Provide the [X, Y] coordinate of the cell's center where the given text is located.  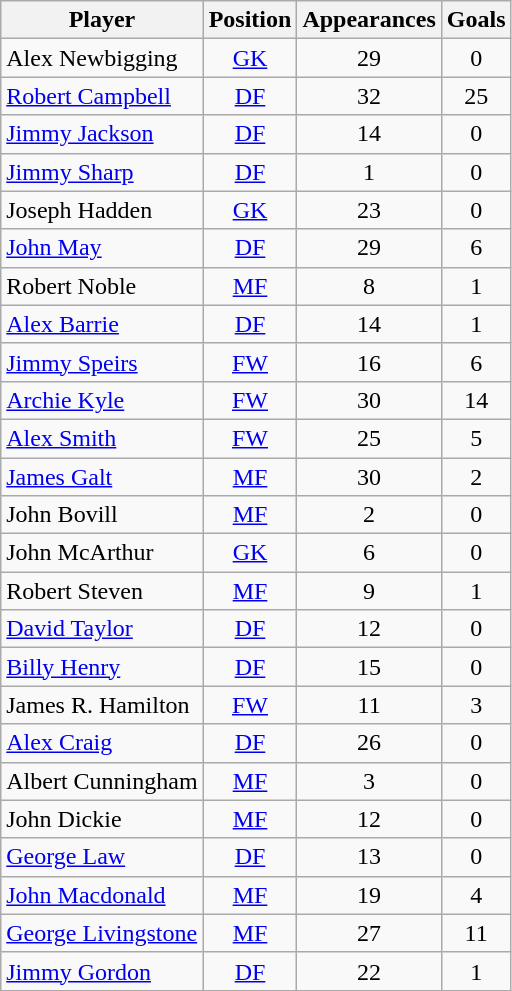
Robert Steven [102, 591]
John May [102, 248]
David Taylor [102, 629]
15 [369, 667]
8 [369, 286]
22 [369, 971]
Jimmy Jackson [102, 134]
Goals [476, 20]
George Livingstone [102, 933]
26 [369, 743]
Robert Noble [102, 286]
John Dickie [102, 819]
John Bovill [102, 515]
9 [369, 591]
16 [369, 362]
32 [369, 96]
4 [476, 895]
5 [476, 438]
Jimmy Sharp [102, 172]
Alex Smith [102, 438]
John Macdonald [102, 895]
Alex Newbigging [102, 58]
13 [369, 857]
23 [369, 210]
Albert Cunningham [102, 781]
27 [369, 933]
Robert Campbell [102, 96]
Archie Kyle [102, 400]
Jimmy Gordon [102, 971]
George Law [102, 857]
Billy Henry [102, 667]
Alex Craig [102, 743]
Joseph Hadden [102, 210]
19 [369, 895]
Player [102, 20]
John McArthur [102, 553]
Jimmy Speirs [102, 362]
James Galt [102, 477]
James R. Hamilton [102, 705]
Alex Barrie [102, 324]
Position [250, 20]
Appearances [369, 20]
